Return (x, y) of the center of cell containing provided text 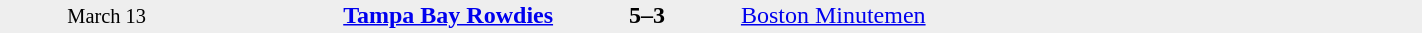
Boston Minutemen (910, 15)
March 13 (106, 16)
5–3 (648, 15)
Tampa Bay Rowdies (384, 15)
